Search for the cell housing the specified text and yield its (X, Y) center coordinate. 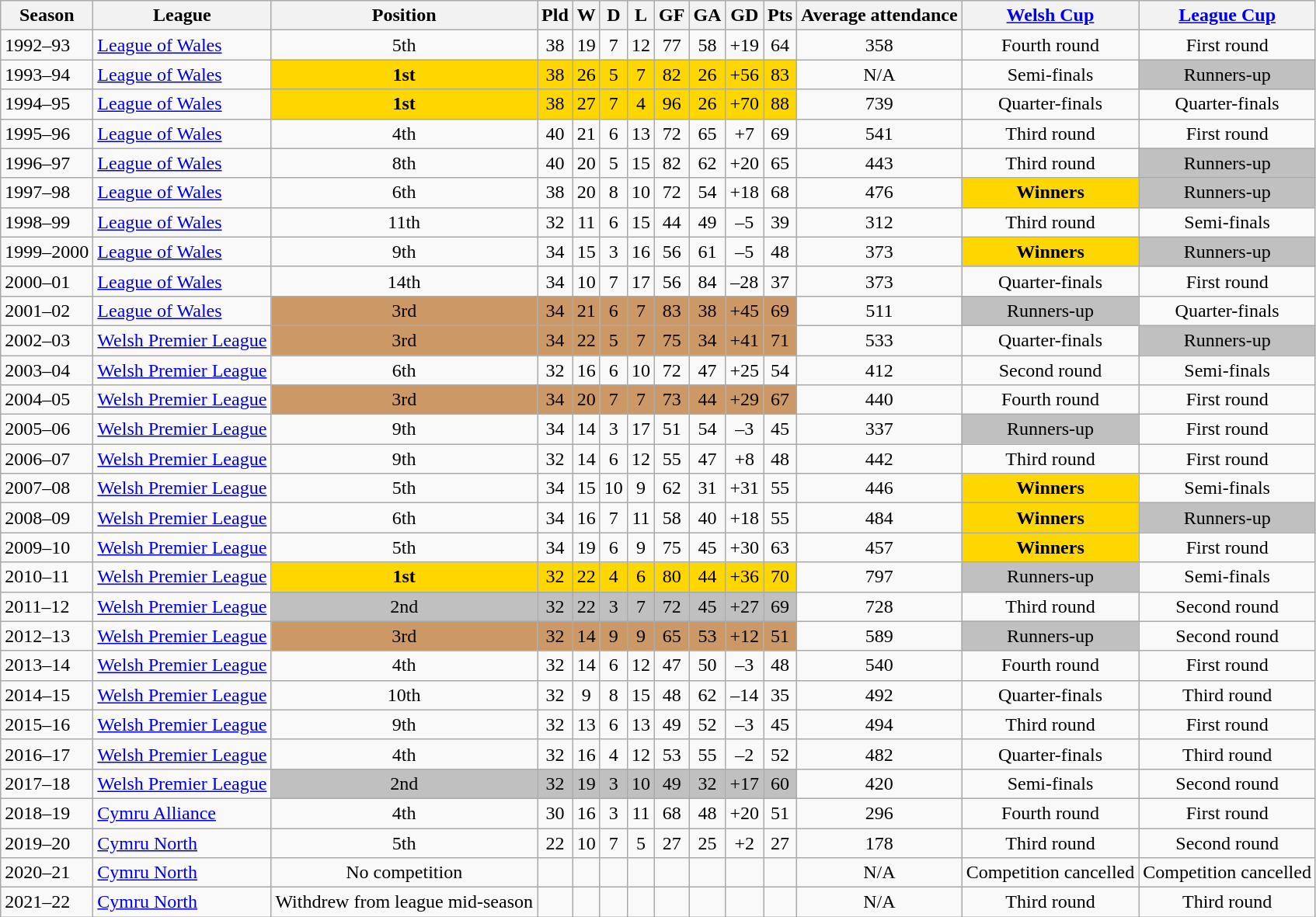
No competition (404, 873)
–28 (744, 281)
1995–96 (47, 134)
25 (707, 842)
2006–07 (47, 459)
60 (780, 783)
+41 (744, 340)
2005–06 (47, 429)
35 (780, 695)
442 (879, 459)
2003–04 (47, 370)
541 (879, 134)
10th (404, 695)
+17 (744, 783)
14th (404, 281)
+70 (744, 104)
31 (707, 488)
533 (879, 340)
1993–94 (47, 75)
63 (780, 547)
739 (879, 104)
50 (707, 665)
2016–17 (47, 754)
–14 (744, 695)
2001–02 (47, 311)
420 (879, 783)
W (586, 16)
2000–01 (47, 281)
11th (404, 222)
+29 (744, 400)
+8 (744, 459)
GD (744, 16)
Pld (555, 16)
84 (707, 281)
League Cup (1227, 16)
337 (879, 429)
Welsh Cup (1050, 16)
Pts (780, 16)
2012–13 (47, 636)
446 (879, 488)
1996–97 (47, 163)
League (182, 16)
+31 (744, 488)
70 (780, 577)
540 (879, 665)
2018–19 (47, 813)
Withdrew from league mid-season (404, 902)
+7 (744, 134)
1998–99 (47, 222)
797 (879, 577)
61 (707, 252)
492 (879, 695)
2013–14 (47, 665)
GA (707, 16)
728 (879, 606)
+36 (744, 577)
L (640, 16)
+12 (744, 636)
96 (671, 104)
2020–21 (47, 873)
Cymru Alliance (182, 813)
2010–11 (47, 577)
2014–15 (47, 695)
+25 (744, 370)
2009–10 (47, 547)
2007–08 (47, 488)
37 (780, 281)
+30 (744, 547)
+56 (744, 75)
88 (780, 104)
482 (879, 754)
296 (879, 813)
D (614, 16)
30 (555, 813)
178 (879, 842)
494 (879, 724)
Season (47, 16)
412 (879, 370)
1999–2000 (47, 252)
476 (879, 193)
484 (879, 518)
2011–12 (47, 606)
589 (879, 636)
2015–16 (47, 724)
457 (879, 547)
+27 (744, 606)
–2 (744, 754)
2004–05 (47, 400)
440 (879, 400)
443 (879, 163)
GF (671, 16)
+2 (744, 842)
2021–22 (47, 902)
511 (879, 311)
1997–98 (47, 193)
73 (671, 400)
+45 (744, 311)
+19 (744, 45)
1994–95 (47, 104)
2017–18 (47, 783)
2002–03 (47, 340)
358 (879, 45)
39 (780, 222)
312 (879, 222)
67 (780, 400)
2008–09 (47, 518)
71 (780, 340)
Position (404, 16)
77 (671, 45)
Average attendance (879, 16)
64 (780, 45)
8th (404, 163)
2019–20 (47, 842)
80 (671, 577)
1992–93 (47, 45)
